Return the (x, y) coordinate for the center point of the cell that contains the specified text.  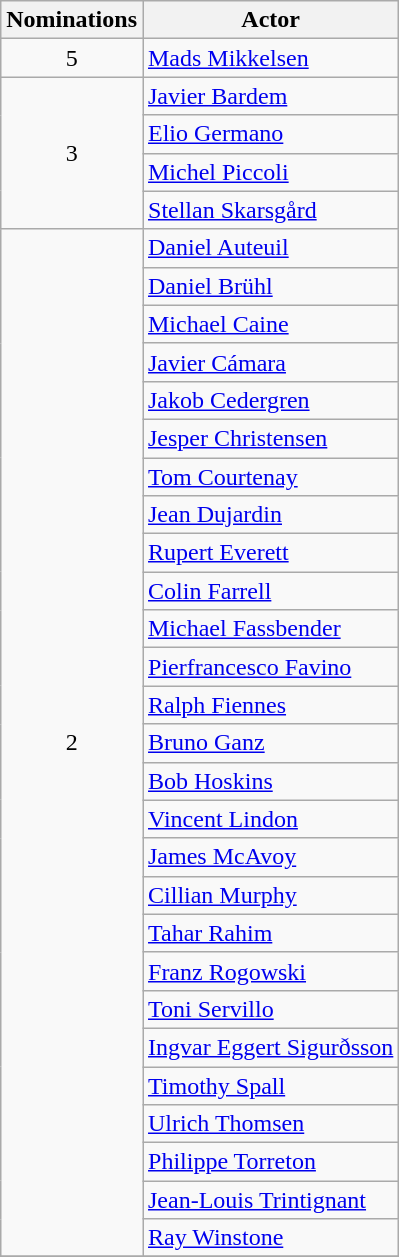
3 (72, 153)
Ingvar Eggert Sigurðsson (270, 1047)
Michel Piccoli (270, 172)
Jesper Christensen (270, 438)
Toni Servillo (270, 1009)
Jean Dujardin (270, 515)
Mads Mikkelsen (270, 58)
Michael Caine (270, 324)
Timothy Spall (270, 1085)
Cillian Murphy (270, 895)
Bob Hoskins (270, 781)
Daniel Brühl (270, 286)
Nominations (72, 20)
Javier Cámara (270, 362)
Rupert Everett (270, 553)
Daniel Auteuil (270, 248)
Tom Courtenay (270, 477)
2 (72, 743)
Philippe Torreton (270, 1162)
Pierfrancesco Favino (270, 667)
Colin Farrell (270, 591)
Bruno Ganz (270, 743)
Vincent Lindon (270, 819)
Michael Fassbender (270, 629)
Franz Rogowski (270, 971)
Tahar Rahim (270, 933)
Ray Winstone (270, 1238)
James McAvoy (270, 857)
Jakob Cedergren (270, 400)
5 (72, 58)
Actor (270, 20)
Elio Germano (270, 134)
Javier Bardem (270, 96)
Ralph Fiennes (270, 705)
Ulrich Thomsen (270, 1124)
Jean-Louis Trintignant (270, 1200)
Stellan Skarsgård (270, 210)
